Scan for the cell matching the given text and deliver its (X, Y) coordinate at center. 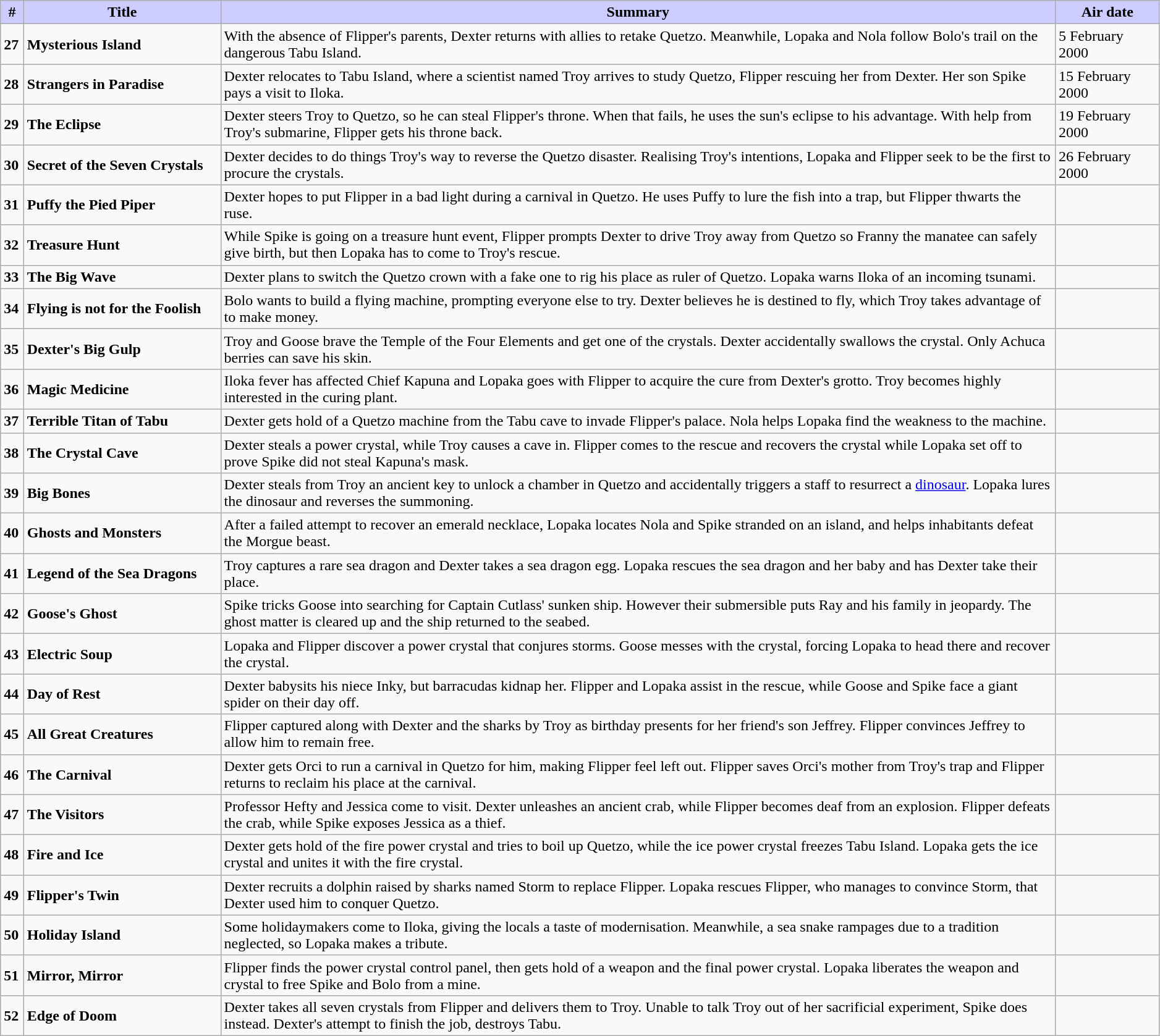
19 February 2000 (1107, 125)
Dexter hopes to put Flipper in a bad light during a carnival in Quetzo. He uses Puffy to lure the fish into a trap, but Flipper thwarts the ruse. (638, 205)
The Carnival (122, 775)
The Big Wave (122, 277)
34 (12, 309)
Flipper's Twin (122, 895)
27 (12, 44)
Strangers in Paradise (122, 84)
Fire and Ice (122, 855)
38 (12, 452)
The Eclipse (122, 125)
44 (12, 694)
48 (12, 855)
40 (12, 534)
31 (12, 205)
Big Bones (122, 493)
35 (12, 348)
29 (12, 125)
30 (12, 164)
Mirror, Mirror (122, 975)
Treasure Hunt (122, 245)
46 (12, 775)
41 (12, 573)
Summary (638, 12)
39 (12, 493)
Mysterious Island (122, 44)
Dexter's Big Gulp (122, 348)
Holiday Island (122, 935)
45 (12, 734)
32 (12, 245)
Secret of the Seven Crystals (122, 164)
Title (122, 12)
The Crystal Cave (122, 452)
Legend of the Sea Dragons (122, 573)
Dexter gets hold of a Quetzo machine from the Tabu cave to invade Flipper's palace. Nola helps Lopaka find the weakness to the machine. (638, 421)
Day of Rest (122, 694)
Flying is not for the Foolish (122, 309)
47 (12, 814)
15 February 2000 (1107, 84)
Edge of Doom (122, 1016)
Goose's Ghost (122, 614)
Puffy the Pied Piper (122, 205)
Troy captures a rare sea dragon and Dexter takes a sea dragon egg. Lopaka rescues the sea dragon and her baby and has Dexter take their place. (638, 573)
5 February 2000 (1107, 44)
Dexter plans to switch the Quetzo crown with a fake one to rig his place as ruler of Quetzo. Lopaka warns Iloka of an incoming tsunami. (638, 277)
51 (12, 975)
# (12, 12)
Terrible Titan of Tabu (122, 421)
36 (12, 389)
52 (12, 1016)
28 (12, 84)
37 (12, 421)
The Visitors (122, 814)
42 (12, 614)
All Great Creatures (122, 734)
Ghosts and Monsters (122, 534)
50 (12, 935)
43 (12, 654)
Magic Medicine (122, 389)
33 (12, 277)
Electric Soup (122, 654)
49 (12, 895)
Air date (1107, 12)
26 February 2000 (1107, 164)
